Return (X, Y) of the center of cell containing provided text 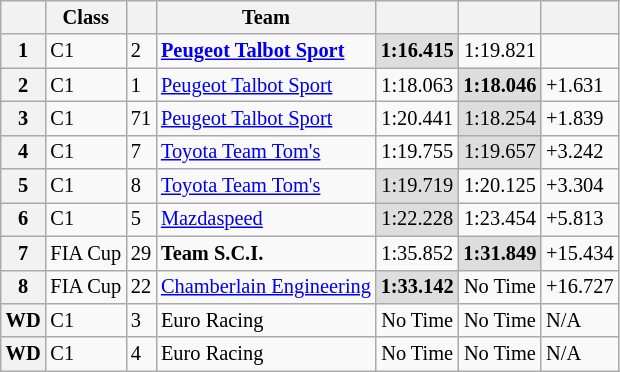
1:19.719 (418, 186)
1:23.454 (500, 219)
+1.631 (580, 85)
+3.242 (580, 152)
Chamberlain Engineering (266, 287)
1:19.821 (500, 51)
+5.813 (580, 219)
1:18.254 (500, 118)
+1.839 (580, 118)
1:33.142 (418, 287)
Team (266, 17)
1:18.063 (418, 85)
1:35.852 (418, 253)
1:16.415 (418, 51)
1:18.046 (500, 85)
Team S.C.I. (266, 253)
6 (24, 219)
1:20.441 (418, 118)
+3.304 (580, 186)
29 (141, 253)
Mazdaspeed (266, 219)
1:20.125 (500, 186)
+16.727 (580, 287)
Class (86, 17)
1:19.657 (500, 152)
71 (141, 118)
1:22.228 (418, 219)
1:19.755 (418, 152)
1:31.849 (500, 253)
+15.434 (580, 253)
22 (141, 287)
